Locate the cell with the specified text and output its (x, y) center coordinate. 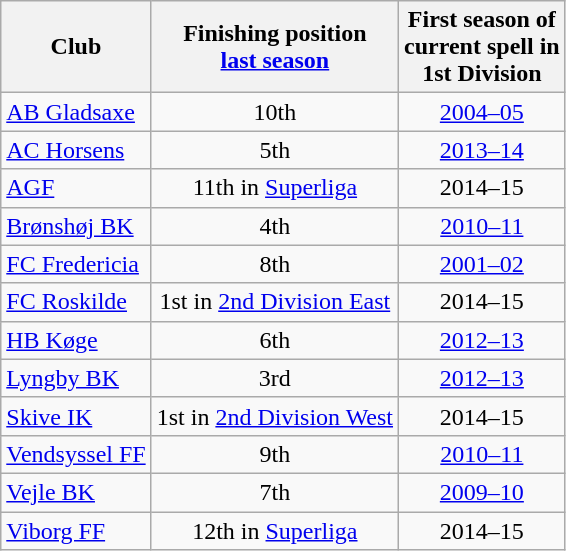
FC Fredericia (76, 264)
First season ofcurrent spell in1st Division (482, 47)
Vejle BK (76, 492)
2001–02 (482, 264)
5th (274, 150)
Finishing positionlast season (274, 47)
3rd (274, 378)
12th in Superliga (274, 531)
AGF (76, 188)
9th (274, 454)
11th in Superliga (274, 188)
1st in 2nd Division West (274, 416)
AC Horsens (76, 150)
Brønshøj BK (76, 226)
8th (274, 264)
Lyngby BK (76, 378)
AB Gladsaxe (76, 112)
HB Køge (76, 340)
4th (274, 226)
2004–05 (482, 112)
1st in 2nd Division East (274, 302)
2013–14 (482, 150)
Vendsyssel FF (76, 454)
7th (274, 492)
Skive IK (76, 416)
10th (274, 112)
Club (76, 47)
2009–10 (482, 492)
6th (274, 340)
Viborg FF (76, 531)
FC Roskilde (76, 302)
